Scan for the cell matching the given text and deliver its (x, y) coordinate at center. 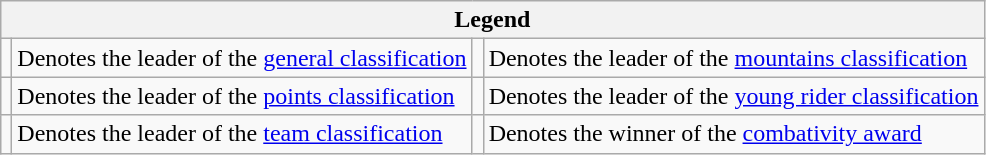
Legend (492, 20)
Denotes the leader of the team classification (242, 134)
Denotes the leader of the points classification (242, 96)
Denotes the leader of the general classification (242, 58)
Denotes the leader of the young rider classification (734, 96)
Denotes the leader of the mountains classification (734, 58)
Denotes the winner of the combativity award (734, 134)
